Scan for the cell matching the given text and deliver its [X, Y] coordinate at center. 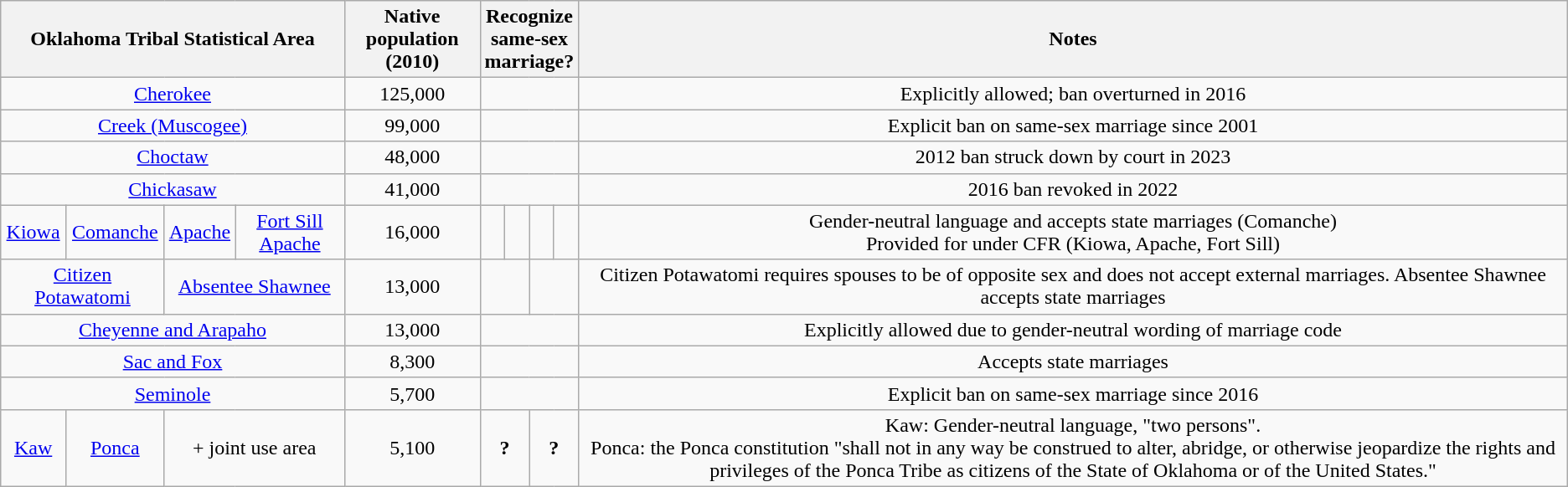
Recognizesame-sexmarriage? [529, 39]
Kaw [34, 448]
Notes [1073, 39]
Cheyenne and Arapaho [173, 330]
Fort Sill Apache [290, 233]
Explicit ban on same-sex marriage since 2001 [1073, 126]
Sac and Fox [173, 361]
Cherokee [173, 94]
Native population(2010) [412, 39]
125,000 [412, 94]
Choctaw [173, 157]
5,700 [412, 393]
Explicitly allowed; ban overturned in 2016 [1073, 94]
8,300 [412, 361]
Comanche [115, 233]
Oklahoma Tribal Statistical Area [173, 39]
2016 ban revoked in 2022 [1073, 189]
Apache [199, 233]
16,000 [412, 233]
Accepts state marriages [1073, 361]
99,000 [412, 126]
Gender-neutral language and accepts state marriages (Comanche)Provided for under CFR (Kiowa, Apache, Fort Sill) [1073, 233]
41,000 [412, 189]
Absentee Shawnee [255, 286]
Chickasaw [173, 189]
48,000 [412, 157]
2012 ban struck down by court in 2023 [1073, 157]
Ponca [115, 448]
Kiowa [34, 233]
Seminole [173, 393]
Explicitly allowed due to gender-neutral wording of marriage code [1073, 330]
+ joint use area [255, 448]
Citizen Potawatomi requires spouses to be of opposite sex and does not accept external marriages. Absentee Shawnee accepts state marriages [1073, 286]
5,100 [412, 448]
Citizen Potawatomi [82, 286]
Creek (Muscogee) [173, 126]
Explicit ban on same-sex marriage since 2016 [1073, 393]
